Output the [X, Y] coordinate of the center of the cell containing the given text.  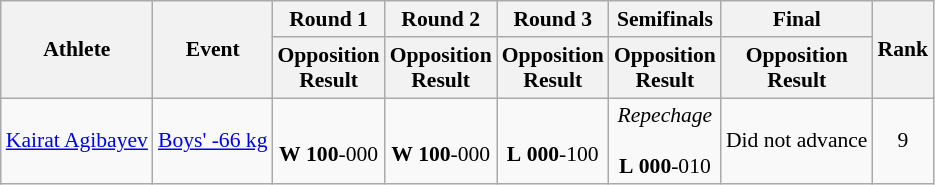
Did not advance [797, 142]
Rank [904, 50]
Final [797, 19]
L 000-100 [553, 142]
Athlete [77, 50]
Round 1 [329, 19]
Round 3 [553, 19]
Boys' -66 kg [213, 142]
9 [904, 142]
Round 2 [441, 19]
Repechage L 000-010 [665, 142]
Kairat Agibayev [77, 142]
Semifinals [665, 19]
Event [213, 50]
